Capture the cell that displays the provided text and extract its (x, y) central coordinate. 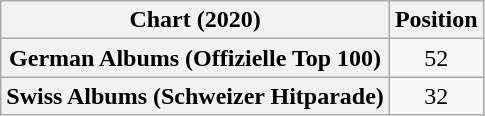
Swiss Albums (Schweizer Hitparade) (196, 96)
52 (436, 58)
Position (436, 20)
Chart (2020) (196, 20)
German Albums (Offizielle Top 100) (196, 58)
32 (436, 96)
